From the cell containing the given text, extract its center point as [x, y] coordinate. 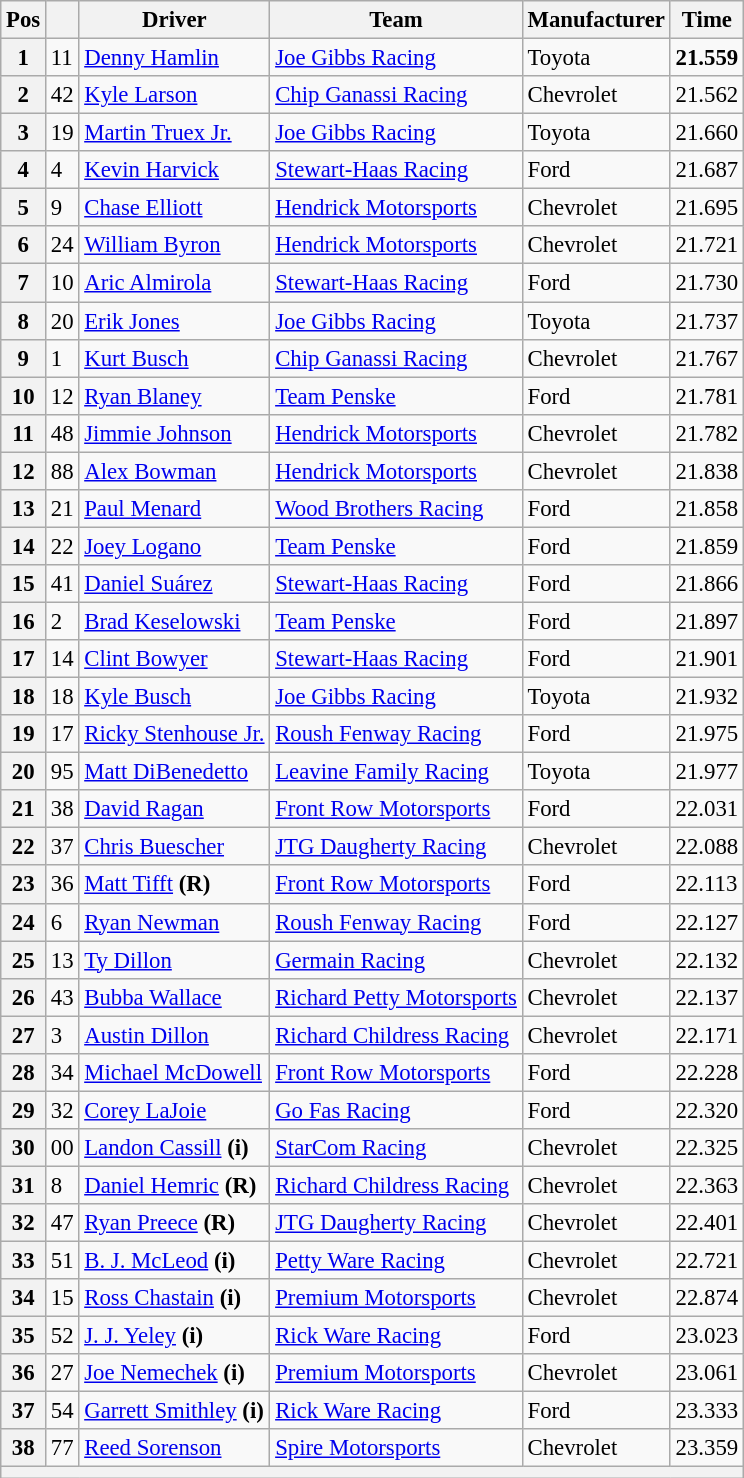
Richard Petty Motorsports [396, 997]
Chase Elliott [174, 208]
Garrett Smithley (i) [174, 1411]
Reed Sorenson [174, 1449]
21.737 [706, 321]
Michael McDowell [174, 1073]
Ryan Preece (R) [174, 1223]
Spire Motorsports [396, 1449]
21.782 [706, 433]
21.975 [706, 734]
Daniel Hemric (R) [174, 1185]
21.721 [706, 245]
33 [24, 1261]
Ross Chastain (i) [174, 1298]
Bubba Wallace [174, 997]
Joey Logano [174, 546]
21.866 [706, 584]
Landon Cassill (i) [174, 1148]
22.127 [706, 922]
22.132 [706, 960]
Joe Nemechek (i) [174, 1373]
22.721 [706, 1261]
Paul Menard [174, 509]
Corey LaJoie [174, 1110]
Petty Ware Racing [396, 1261]
William Byron [174, 245]
52 [62, 1336]
48 [62, 433]
22.137 [706, 997]
54 [62, 1411]
Kyle Larson [174, 95]
Time [706, 20]
Daniel Suárez [174, 584]
21.901 [706, 659]
23 [24, 885]
16 [24, 621]
21.562 [706, 95]
21.859 [706, 546]
Go Fas Racing [396, 1110]
Germain Racing [396, 960]
Driver [174, 20]
Ryan Blaney [174, 396]
Chris Buescher [174, 847]
28 [24, 1073]
Wood Brothers Racing [396, 509]
Matt DiBenedetto [174, 772]
26 [24, 997]
Ty Dillon [174, 960]
88 [62, 471]
21.838 [706, 471]
7 [24, 283]
22.031 [706, 809]
22.088 [706, 847]
5 [24, 208]
41 [62, 584]
22.228 [706, 1073]
29 [24, 1110]
43 [62, 997]
23.061 [706, 1373]
Kurt Busch [174, 358]
Erik Jones [174, 321]
77 [62, 1449]
23.359 [706, 1449]
Leavine Family Racing [396, 772]
21.897 [706, 621]
21.660 [706, 133]
Alex Bowman [174, 471]
21.687 [706, 170]
22.401 [706, 1223]
21.977 [706, 772]
21.932 [706, 697]
Matt Tifft (R) [174, 885]
23.023 [706, 1336]
21.767 [706, 358]
22.171 [706, 1035]
StarCom Racing [396, 1148]
Ricky Stenhouse Jr. [174, 734]
Denny Hamlin [174, 58]
Clint Bowyer [174, 659]
51 [62, 1261]
Aric Almirola [174, 283]
J. J. Yeley (i) [174, 1336]
31 [24, 1185]
95 [62, 772]
42 [62, 95]
Martin Truex Jr. [174, 133]
35 [24, 1336]
22.363 [706, 1185]
Team [396, 20]
21.858 [706, 509]
Jimmie Johnson [174, 433]
21.695 [706, 208]
21.730 [706, 283]
22.113 [706, 885]
Brad Keselowski [174, 621]
00 [62, 1148]
Pos [24, 20]
30 [24, 1148]
Ryan Newman [174, 922]
Austin Dillon [174, 1035]
21.781 [706, 396]
Manufacturer [596, 20]
David Ragan [174, 809]
22.874 [706, 1298]
Kevin Harvick [174, 170]
22.325 [706, 1148]
23.333 [706, 1411]
25 [24, 960]
22.320 [706, 1110]
Kyle Busch [174, 697]
B. J. McLeod (i) [174, 1261]
21.559 [706, 58]
47 [62, 1223]
